Find where the given text appears and provide that cell's center as [X, Y] coordinate. 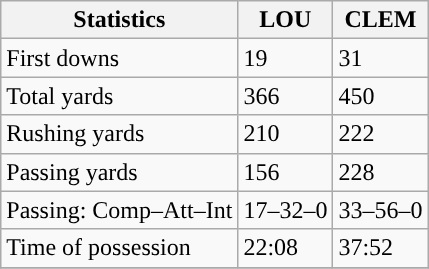
156 [286, 172]
Rushing yards [120, 134]
Passing yards [120, 172]
450 [380, 96]
Statistics [120, 20]
366 [286, 96]
Passing: Comp–Att–Int [120, 210]
First downs [120, 58]
37:52 [380, 248]
228 [380, 172]
31 [380, 58]
Time of possession [120, 248]
210 [286, 134]
33–56–0 [380, 210]
222 [380, 134]
CLEM [380, 20]
LOU [286, 20]
19 [286, 58]
Total yards [120, 96]
17–32–0 [286, 210]
22:08 [286, 248]
